Find where the given text appears and provide that cell's center as (x, y) coordinate. 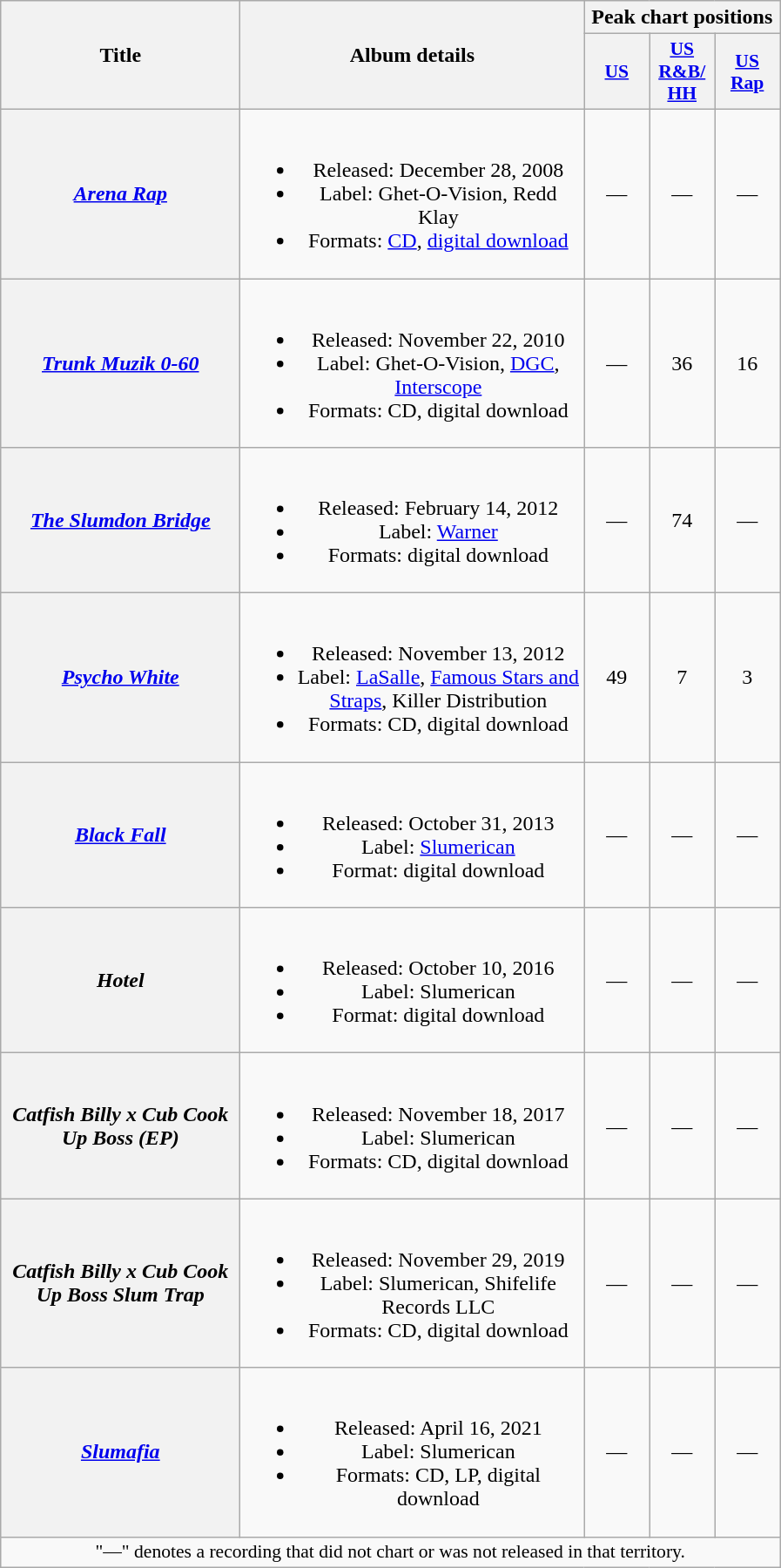
US (616, 71)
Released: February 14, 2012Label: WarnerFormats: digital download (413, 521)
US R&B/HH (683, 71)
Released: November 29, 2019Label: Slumerican, Shifelife Records LLCFormats: CD, digital download (413, 1283)
Released: November 18, 2017Label: SlumericanFormats: CD, digital download (413, 1125)
Peak chart positions (683, 17)
Released: April 16, 2021Label: SlumericanFormats: CD, LP, digital download (413, 1452)
49 (616, 678)
Psycho White (120, 678)
Released: October 10, 2016Label: SlumericanFormat: digital download (413, 981)
The Slumdon Bridge (120, 521)
36 (683, 363)
Released: December 28, 2008Label: Ghet-O-Vision, Redd KlayFormats: CD, digital download (413, 193)
Slumafia (120, 1452)
Released: November 22, 2010Label: Ghet-O-Vision, DGC, InterscopeFormats: CD, digital download (413, 363)
7 (683, 678)
3 (747, 678)
"—" denotes a recording that did not chart or was not released in that territory. (390, 1552)
Released: October 31, 2013Label: SlumericanFormat: digital download (413, 835)
Released: November 13, 2012Label: LaSalle, Famous Stars and Straps, Killer DistributionFormats: CD, digital download (413, 678)
Trunk Muzik 0-60 (120, 363)
Catfish Billy x Cub Cook Up Boss Slum Trap (120, 1283)
Title (120, 56)
16 (747, 363)
Album details (413, 56)
Catfish Billy x Cub Cook Up Boss (EP) (120, 1125)
74 (683, 521)
Black Fall (120, 835)
Arena Rap (120, 193)
Hotel (120, 981)
US Rap (747, 71)
